From the cell containing the given text, extract its center point as (X, Y) coordinate. 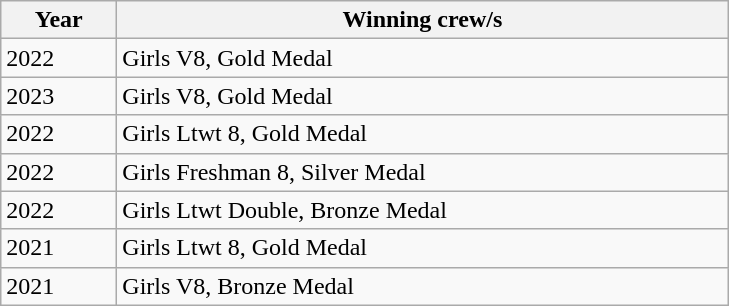
Girls Ltwt Double, Bronze Medal (422, 210)
Girls V8, Bronze Medal (422, 286)
Year (59, 20)
Girls Freshman 8, Silver Medal (422, 172)
Winning crew/s (422, 20)
2023 (59, 96)
